Return [X, Y] of the center of cell containing provided text 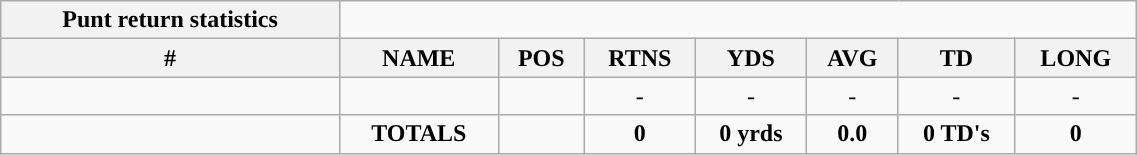
0 yrds [750, 134]
# [170, 58]
AVG [852, 58]
0.0 [852, 134]
0 TD's [956, 134]
NAME [418, 58]
TOTALS [418, 134]
LONG [1076, 58]
RTNS [640, 58]
YDS [750, 58]
POS [541, 58]
TD [956, 58]
Punt return statistics [170, 20]
